Extract the (X, Y) coordinate from the center of the cell holding the provided text.  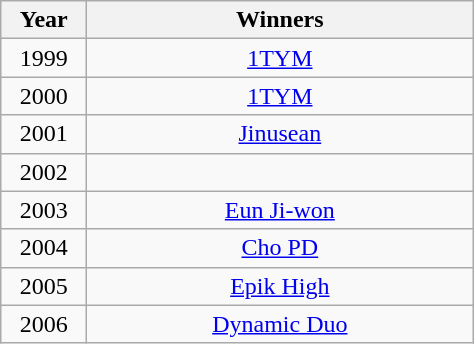
2003 (44, 210)
1999 (44, 58)
2002 (44, 172)
2006 (44, 324)
2004 (44, 248)
2005 (44, 286)
Cho PD (280, 248)
Winners (280, 20)
Eun Ji-won (280, 210)
2000 (44, 96)
Year (44, 20)
Jinusean (280, 134)
Dynamic Duo (280, 324)
Epik High (280, 286)
2001 (44, 134)
